For the text-containing cell, return its midpoint in (x, y) coordinate format. 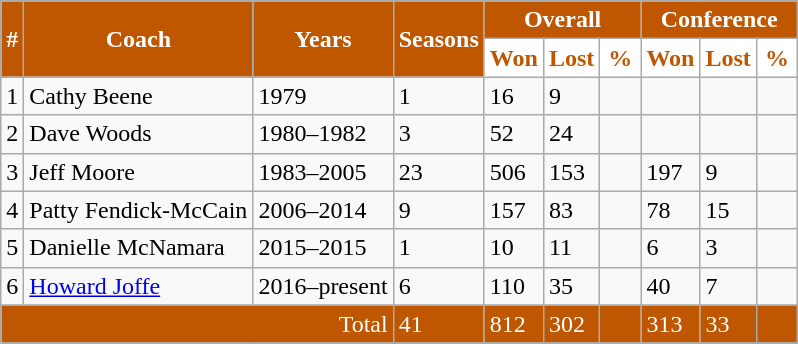
15 (728, 210)
1980–1982 (323, 134)
24 (571, 134)
33 (728, 324)
812 (514, 324)
1979 (323, 96)
Conference (720, 20)
Total (197, 324)
16 (514, 96)
157 (514, 210)
78 (670, 210)
2 (12, 134)
7 (728, 286)
Seasons (438, 39)
Cathy Beene (138, 96)
11 (571, 248)
2015–2015 (323, 248)
Patty Fendick-McCain (138, 210)
5 (12, 248)
83 (571, 210)
41 (438, 324)
35 (571, 286)
40 (670, 286)
Jeff Moore (138, 172)
Howard Joffe (138, 286)
Dave Woods (138, 134)
302 (571, 324)
2016–present (323, 286)
10 (514, 248)
1983–2005 (323, 172)
2006–2014 (323, 210)
153 (571, 172)
23 (438, 172)
Coach (138, 39)
Years (323, 39)
313 (670, 324)
197 (670, 172)
Overall (562, 20)
# (12, 39)
52 (514, 134)
4 (12, 210)
110 (514, 286)
506 (514, 172)
Danielle McNamara (138, 248)
